Provide the [x, y] coordinate of the cell's center where the given text is located.  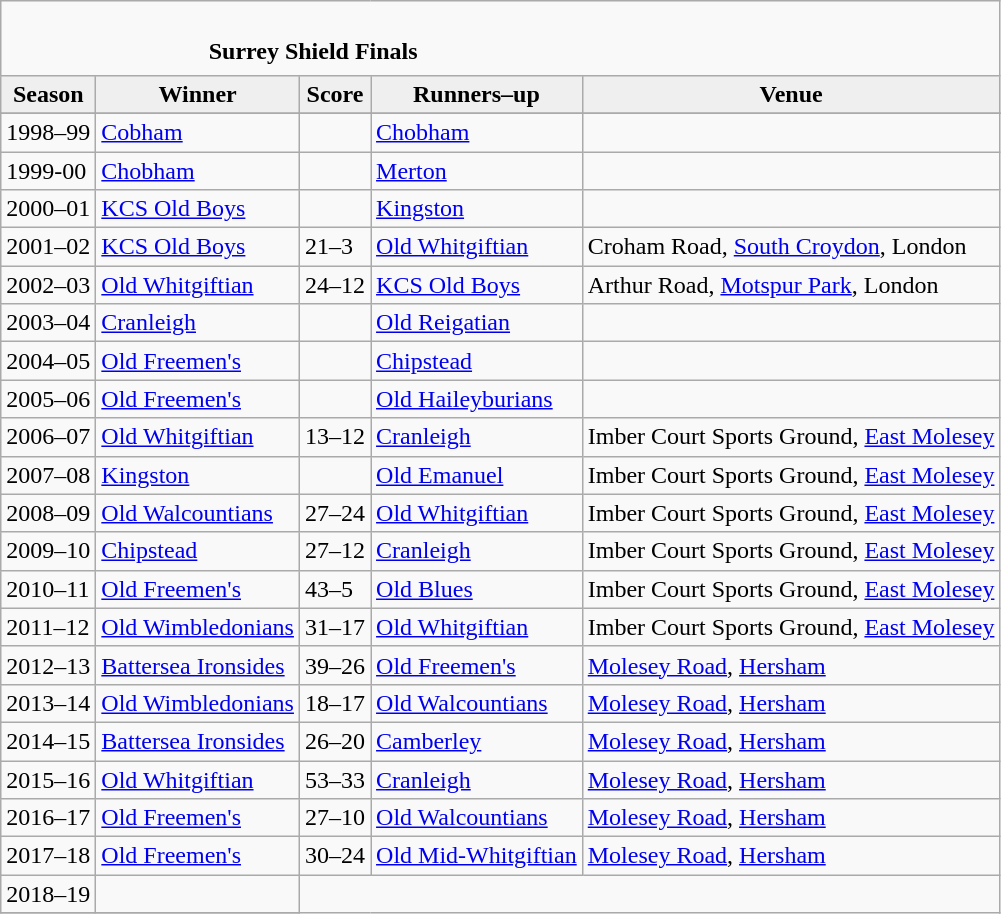
1999-00 [48, 171]
21–3 [334, 247]
43–5 [334, 589]
27–24 [334, 513]
2016–17 [48, 818]
Croham Road, South Croydon, London [791, 247]
Camberley [477, 741]
2018–19 [48, 894]
2015–16 [48, 779]
13–12 [334, 437]
24–12 [334, 285]
2007–08 [48, 475]
2001–02 [48, 247]
Arthur Road, Motspur Park, London [791, 285]
2006–07 [48, 437]
39–26 [334, 665]
2017–18 [48, 856]
2002–03 [48, 285]
18–17 [334, 703]
53–33 [334, 779]
31–17 [334, 627]
2014–15 [48, 741]
27–10 [334, 818]
Merton [477, 171]
2000–01 [48, 209]
2004–05 [48, 361]
1998–99 [48, 132]
Old Haileyburians [477, 399]
Winner [198, 94]
Venue [791, 94]
Season [48, 94]
26–20 [334, 741]
Runners–up [477, 94]
2011–12 [48, 627]
2003–04 [48, 323]
Old Blues [477, 589]
30–24 [334, 856]
2012–13 [48, 665]
Old Emanuel [477, 475]
2005–06 [48, 399]
2009–10 [48, 551]
2010–11 [48, 589]
Cobham [198, 132]
27–12 [334, 551]
2013–14 [48, 703]
2008–09 [48, 513]
Old Mid-Whitgiftian [477, 856]
Score [334, 94]
Old Reigatian [477, 323]
